Determine the [X, Y] coordinate at the center of the cell enclosing the given text.  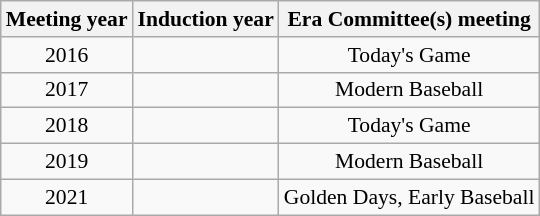
Induction year [206, 19]
2018 [67, 126]
2016 [67, 55]
Meeting year [67, 19]
Golden Days, Early Baseball [410, 197]
2017 [67, 90]
2021 [67, 197]
2019 [67, 162]
Era Committee(s) meeting [410, 19]
